Determine the (x, y) coordinate at the center of the cell enclosing the given text.  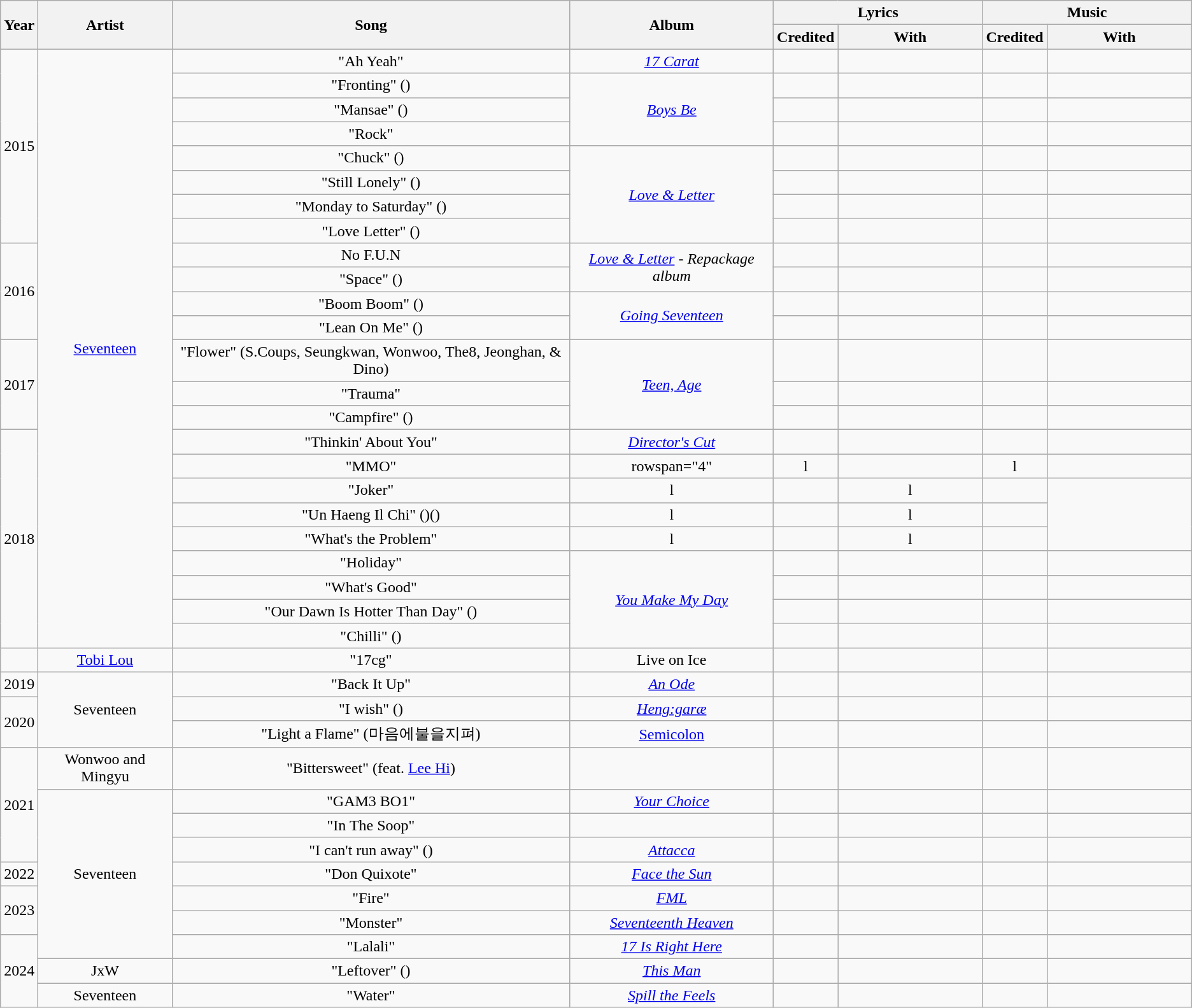
2020 (19, 722)
"Monday to Saturday" () (371, 206)
"Ah Yeah" (371, 61)
"Love Letter" () (371, 231)
Music (1087, 13)
"Lalali" (371, 947)
2015 (19, 146)
"Holiday" (371, 563)
Lyrics (878, 13)
"Joker" (371, 490)
"Mansae" () (371, 110)
Song (371, 25)
"Fire" (371, 898)
FML (672, 898)
2019 (19, 684)
Love & Letter (672, 194)
"In The Soop" (371, 825)
Teen, Age (672, 385)
"Trauma" (371, 394)
2021 (19, 805)
2018 (19, 539)
"Rock" (371, 134)
"Chilli" () (371, 635)
"Monster" (371, 923)
"Bittersweet" (feat. Lee Hi) (371, 768)
An Ode (672, 684)
2022 (19, 874)
"Thinkin' About You" (371, 442)
"Leftover" () (371, 971)
"Un Haeng Il Chi" ()() (371, 515)
Heng:garæ (672, 709)
rowspan="4" (672, 466)
"What's the Problem" (371, 539)
"Water" (371, 995)
"Campfire" () (371, 418)
"GAM3 BO1" (371, 801)
This Man (672, 971)
2023 (19, 910)
Your Choice (672, 801)
"MMO" (371, 466)
Live on Ice (672, 660)
2016 (19, 291)
Artist (105, 25)
17 Carat (672, 61)
2024 (19, 971)
JxW (105, 971)
"Space" () (371, 279)
"I wish" () (371, 709)
"Our Dawn Is Hotter Than Day" () (371, 611)
"Still Lonely" () (371, 182)
Spill the Feels (672, 995)
Album (672, 25)
"Flower" (S.Coups, Seungkwan, Wonwoo, The8, Jeonghan, & Dino) (371, 360)
"Lean On Me" () (371, 328)
Going Seventeen (672, 316)
2017 (19, 385)
Boys Be (672, 110)
Face the Sun (672, 874)
"Back It Up" (371, 684)
"Chuck" () (371, 158)
You Make My Day (672, 599)
Attacca (672, 849)
No F.U.N (371, 255)
"Don Quixote" (371, 874)
"I can't run away" () (371, 849)
Wonwoo and Mingyu (105, 768)
Seventeenth Heaven (672, 923)
Love & Letter - Repackage album (672, 267)
"Light a Flame" (마음에불을지펴) (371, 735)
Semicolon (672, 735)
Year (19, 25)
17 Is Right Here (672, 947)
Tobi Lou (105, 660)
"Boom Boom" () (371, 304)
Director's Cut (672, 442)
"What's Good" (371, 587)
"17cg" (371, 660)
"Fronting" () (371, 85)
